Output the [x, y] coordinate of the center of the cell containing the given text.  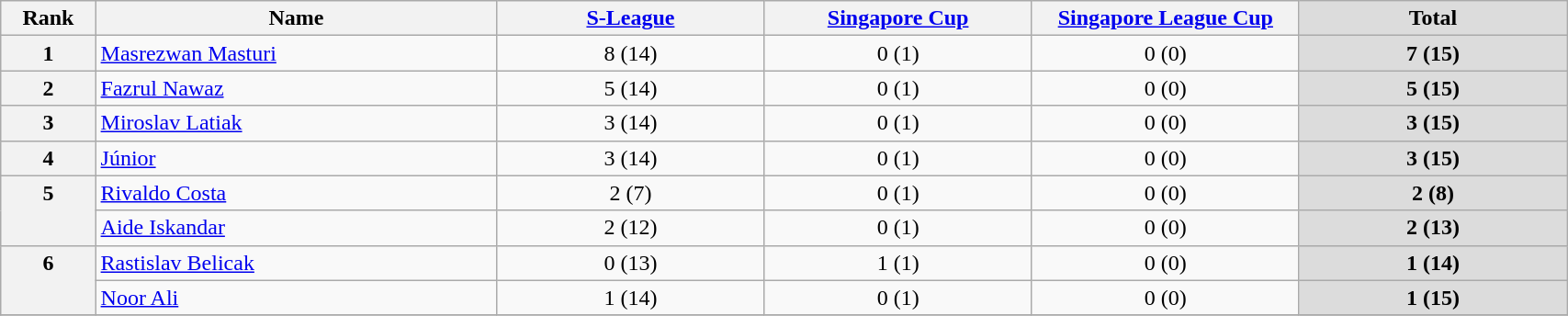
2 [48, 88]
5 (15) [1433, 88]
Júnior [296, 158]
Singapore League Cup [1165, 18]
S-League [630, 18]
Total [1433, 18]
Aide Iskandar [296, 228]
Name [296, 18]
5 [48, 210]
2 (8) [1433, 193]
Noor Ali [296, 298]
1 (15) [1433, 298]
Singapore Cup [898, 18]
8 (14) [630, 53]
Rastislav Belicak [296, 263]
Rank [48, 18]
2 (12) [630, 228]
2 (7) [630, 193]
2 (13) [1433, 228]
Miroslav Latiak [296, 123]
Rivaldo Costa [296, 193]
4 [48, 158]
0 (13) [630, 263]
1 (1) [898, 263]
7 (15) [1433, 53]
1 [48, 53]
Masrezwan Masturi [296, 53]
5 (14) [630, 88]
Fazrul Nawaz [296, 88]
3 [48, 123]
6 [48, 280]
